Provide the [x, y] coordinate of the cell's center where the given text is located.  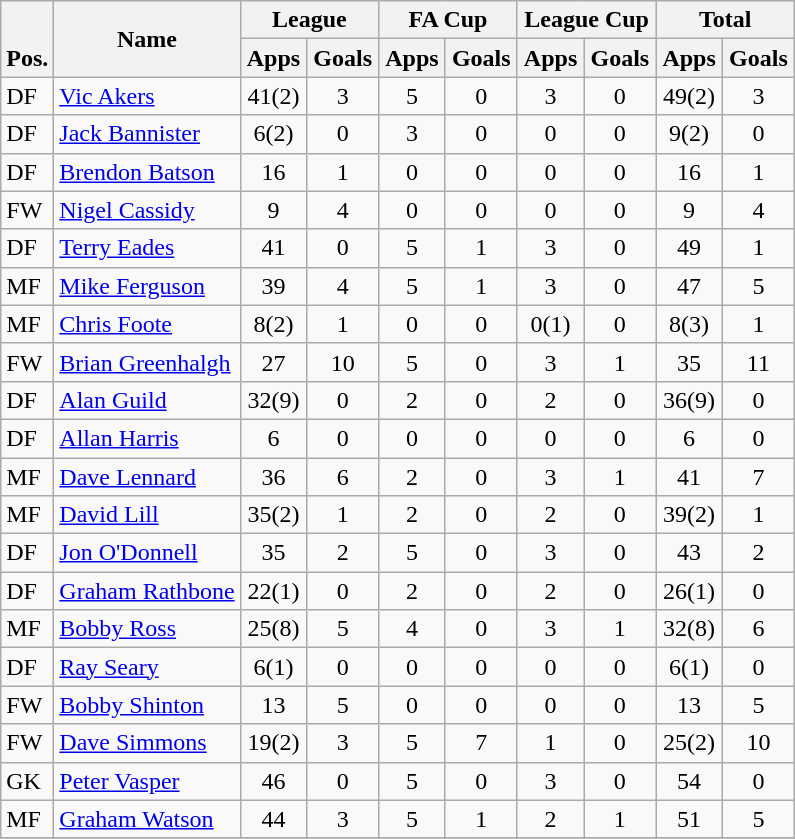
43 [690, 553]
39(2) [690, 515]
22(1) [274, 591]
Bobby Ross [147, 629]
Jon O'Donnell [147, 553]
19(2) [274, 743]
FA Cup [448, 20]
Vic Akers [147, 96]
47 [690, 286]
Name [147, 39]
9(2) [690, 134]
41(2) [274, 96]
27 [274, 362]
Graham Rathbone [147, 591]
8(2) [274, 324]
32(8) [690, 629]
49 [690, 248]
Jack Bannister [147, 134]
Dave Lennard [147, 477]
32(9) [274, 400]
25(8) [274, 629]
36 [274, 477]
46 [274, 781]
Pos. [28, 39]
0(1) [550, 324]
35(2) [274, 515]
Total [726, 20]
Brendon Batson [147, 172]
Dave Simmons [147, 743]
Terry Eades [147, 248]
39 [274, 286]
Chris Foote [147, 324]
Brian Greenhalgh [147, 362]
Nigel Cassidy [147, 210]
6(2) [274, 134]
League Cup [586, 20]
Allan Harris [147, 438]
11 [758, 362]
54 [690, 781]
44 [274, 819]
Ray Seary [147, 667]
8(3) [690, 324]
David Lill [147, 515]
49(2) [690, 96]
Mike Ferguson [147, 286]
Bobby Shinton [147, 705]
26(1) [690, 591]
25(2) [690, 743]
Graham Watson [147, 819]
51 [690, 819]
Alan Guild [147, 400]
36(9) [690, 400]
Peter Vasper [147, 781]
League [310, 20]
GK [28, 781]
